Identify which cell holds the provided text, then report its (x, y) central coordinate. 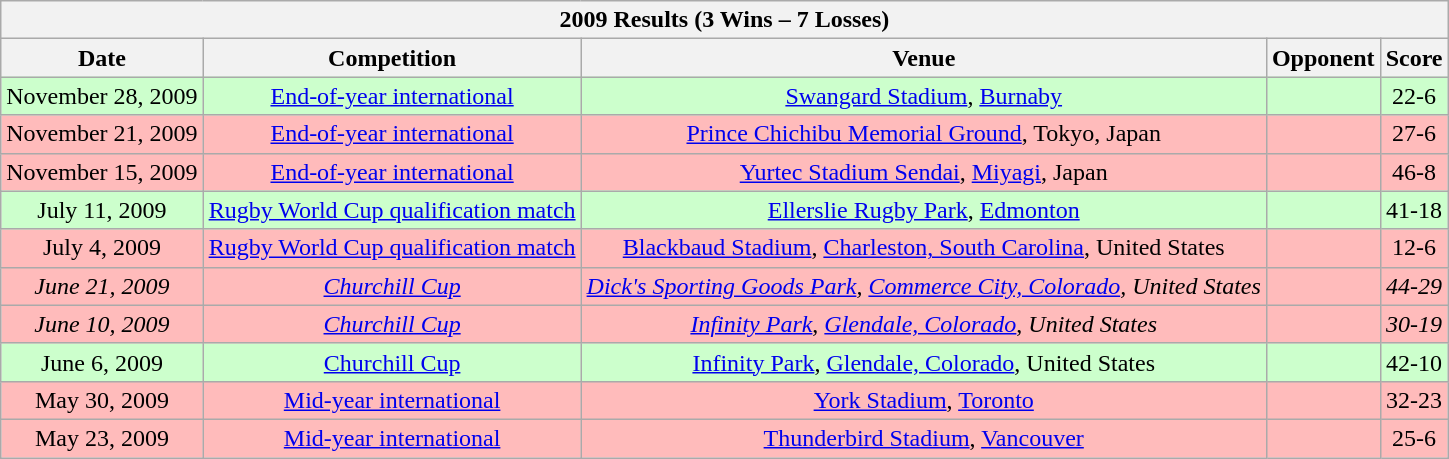
Competition (392, 58)
25-6 (1414, 438)
30-19 (1414, 324)
Prince Chichibu Memorial Ground, Tokyo, Japan (924, 134)
November 15, 2009 (102, 172)
May 30, 2009 (102, 400)
York Stadium, Toronto (924, 400)
Venue (924, 58)
Date (102, 58)
42-10 (1414, 362)
12-6 (1414, 248)
Opponent (1323, 58)
Ellerslie Rugby Park, Edmonton (924, 210)
Score (1414, 58)
44-29 (1414, 286)
Dick's Sporting Goods Park, Commerce City, Colorado, United States (924, 286)
July 11, 2009 (102, 210)
27-6 (1414, 134)
22-6 (1414, 96)
32-23 (1414, 400)
November 28, 2009 (102, 96)
June 10, 2009 (102, 324)
41-18 (1414, 210)
2009 Results (3 Wins – 7 Losses) (724, 20)
Thunderbird Stadium, Vancouver (924, 438)
June 6, 2009 (102, 362)
Blackbaud Stadium, Charleston, South Carolina, United States (924, 248)
Swangard Stadium, Burnaby (924, 96)
Yurtec Stadium Sendai, Miyagi, Japan (924, 172)
July 4, 2009 (102, 248)
May 23, 2009 (102, 438)
November 21, 2009 (102, 134)
46-8 (1414, 172)
June 21, 2009 (102, 286)
